Detect which cell encompasses the target text, then output its [x, y] center coordinate. 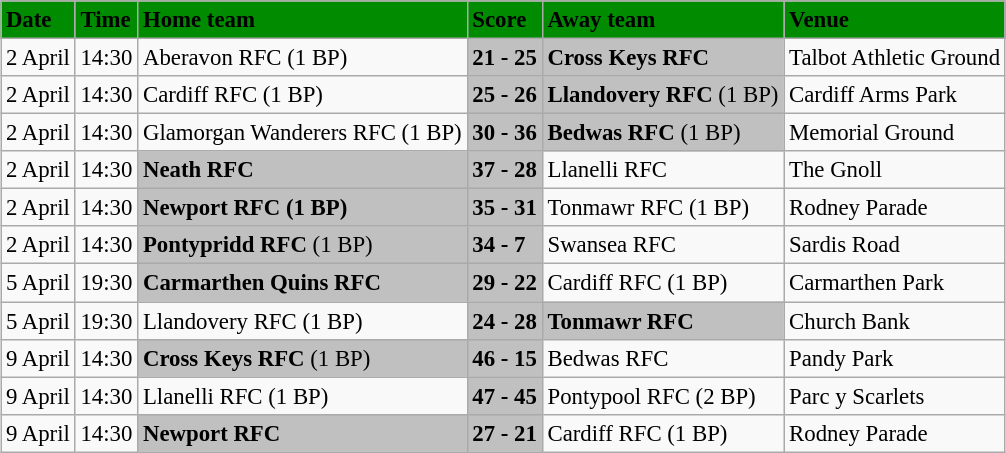
37 - 28 [504, 170]
35 - 31 [504, 208]
The Gnoll [895, 170]
29 - 22 [504, 283]
Llanelli RFC [663, 170]
Pandy Park [895, 358]
Newport RFC (1 BP) [302, 208]
30 - 36 [504, 133]
Carmarthen Park [895, 283]
47 - 45 [504, 396]
Neath RFC [302, 170]
Swansea RFC [663, 245]
Date [38, 20]
Cardiff Arms Park [895, 95]
Memorial Ground [895, 133]
Pontypool RFC (2 BP) [663, 396]
Score [504, 20]
27 - 21 [504, 433]
Bedwas RFC [663, 358]
Cross Keys RFC [663, 57]
Home team [302, 20]
Carmarthen Quins RFC [302, 283]
Glamorgan Wanderers RFC (1 BP) [302, 133]
Newport RFC [302, 433]
Sardis Road [895, 245]
Talbot Athletic Ground [895, 57]
34 - 7 [504, 245]
21 - 25 [504, 57]
Tonmawr RFC (1 BP) [663, 208]
25 - 26 [504, 95]
Llanelli RFC (1 BP) [302, 396]
Aberavon RFC (1 BP) [302, 57]
Venue [895, 20]
Away team [663, 20]
Parc y Scarlets [895, 396]
Time [106, 20]
46 - 15 [504, 358]
Cross Keys RFC (1 BP) [302, 358]
Church Bank [895, 321]
Bedwas RFC (1 BP) [663, 133]
Tonmawr RFC [663, 321]
Pontypridd RFC (1 BP) [302, 245]
24 - 28 [504, 321]
